Search for the cell housing the specified text and yield its (X, Y) center coordinate. 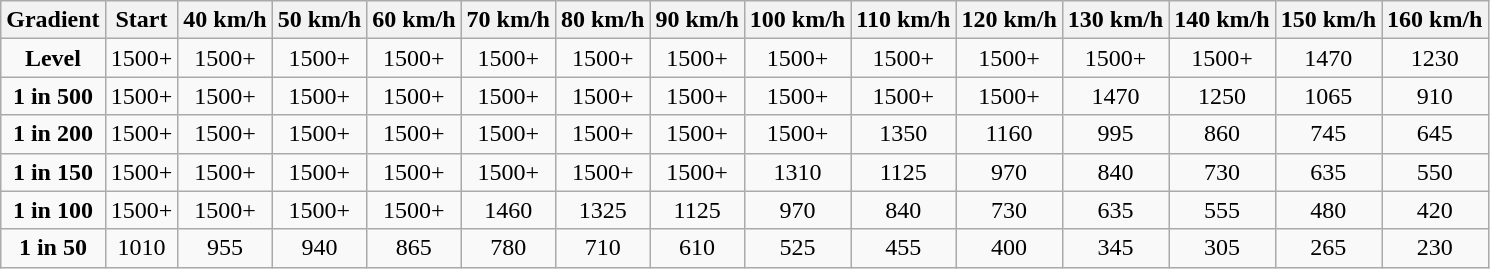
1325 (602, 210)
100 km/h (797, 20)
955 (225, 248)
455 (904, 248)
1 in 150 (53, 172)
780 (508, 248)
50 km/h (319, 20)
710 (602, 248)
525 (797, 248)
140 km/h (1222, 20)
1460 (508, 210)
230 (1435, 248)
1 in 200 (53, 134)
1160 (1009, 134)
345 (1115, 248)
1010 (142, 248)
40 km/h (225, 20)
60 km/h (414, 20)
1250 (1222, 96)
110 km/h (904, 20)
555 (1222, 210)
1350 (904, 134)
160 km/h (1435, 20)
265 (1328, 248)
1 in 500 (53, 96)
610 (697, 248)
550 (1435, 172)
80 km/h (602, 20)
150 km/h (1328, 20)
120 km/h (1009, 20)
645 (1435, 134)
1230 (1435, 58)
Gradient (53, 20)
940 (319, 248)
70 km/h (508, 20)
480 (1328, 210)
1 in 100 (53, 210)
860 (1222, 134)
90 km/h (697, 20)
1310 (797, 172)
865 (414, 248)
995 (1115, 134)
Level (53, 58)
1065 (1328, 96)
Start (142, 20)
910 (1435, 96)
745 (1328, 134)
130 km/h (1115, 20)
420 (1435, 210)
305 (1222, 248)
1 in 50 (53, 248)
400 (1009, 248)
